Return the (x, y) coordinate for the center point of the cell that contains the specified text.  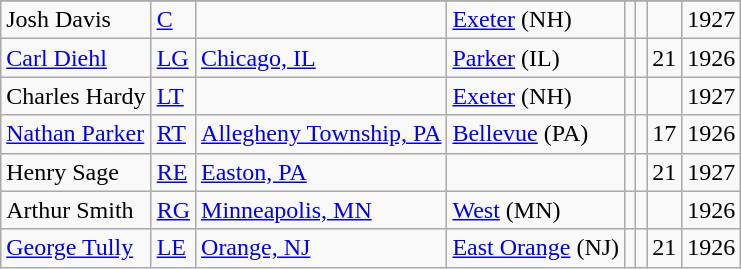
17 (664, 134)
Allegheny Township, PA (322, 134)
George Tully (76, 248)
LT (173, 96)
LG (173, 58)
RG (173, 210)
Nathan Parker (76, 134)
Josh Davis (76, 20)
West (MN) (536, 210)
Arthur Smith (76, 210)
RT (173, 134)
LE (173, 248)
Orange, NJ (322, 248)
East Orange (NJ) (536, 248)
RE (173, 172)
Bellevue (PA) (536, 134)
Minneapolis, MN (322, 210)
Parker (IL) (536, 58)
Easton, PA (322, 172)
C (173, 20)
Henry Sage (76, 172)
Carl Diehl (76, 58)
Chicago, IL (322, 58)
Charles Hardy (76, 96)
